Detect which cell encompasses the target text, then output its [X, Y] center coordinate. 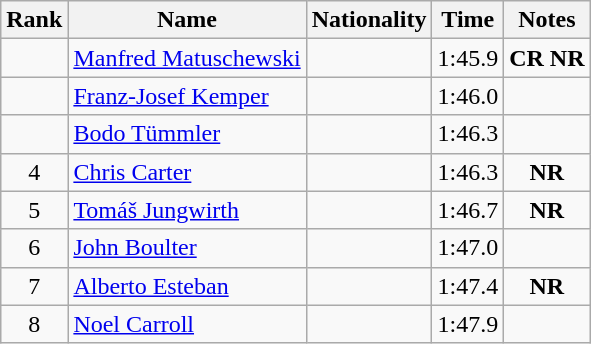
Alberto Esteban [187, 286]
Chris Carter [187, 172]
John Boulter [187, 248]
Name [187, 20]
6 [34, 248]
5 [34, 210]
Rank [34, 20]
Nationality [369, 20]
Time [468, 20]
Notes [547, 20]
1:47.0 [468, 248]
1:46.0 [468, 96]
Noel Carroll [187, 324]
8 [34, 324]
1:47.4 [468, 286]
Bodo Tümmler [187, 134]
Franz-Josef Kemper [187, 96]
1:47.9 [468, 324]
Manfred Matuschewski [187, 58]
1:46.7 [468, 210]
CR NR [547, 58]
7 [34, 286]
1:45.9 [468, 58]
Tomáš Jungwirth [187, 210]
4 [34, 172]
